For the text-containing cell, return its midpoint in [x, y] coordinate format. 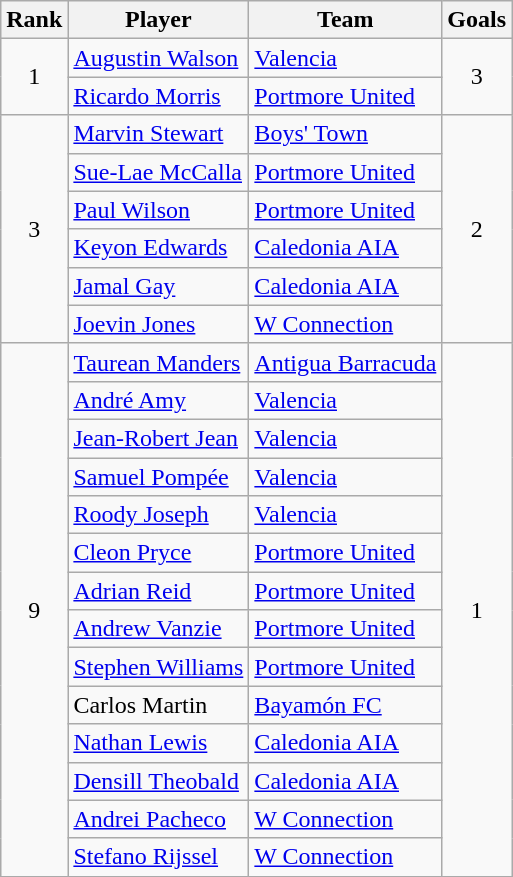
Bayamón FC [346, 705]
Stefano Rijssel [158, 857]
Andrew Vanzie [158, 629]
Rank [34, 20]
Goals [477, 20]
Densill Theobald [158, 781]
Nathan Lewis [158, 743]
Joevin Jones [158, 324]
Carlos Martin [158, 705]
André Amy [158, 400]
Roody Joseph [158, 515]
Jean-Robert Jean [158, 438]
Sue-Lae McCalla [158, 172]
Marvin Stewart [158, 134]
Ricardo Morris [158, 96]
Paul Wilson [158, 210]
Augustin Walson [158, 58]
Samuel Pompée [158, 477]
Team [346, 20]
Stephen Williams [158, 667]
Cleon Pryce [158, 553]
Boys' Town [346, 134]
Taurean Manders [158, 362]
Keyon Edwards [158, 248]
Jamal Gay [158, 286]
Adrian Reid [158, 591]
Andrei Pacheco [158, 819]
Antigua Barracuda [346, 362]
9 [34, 610]
Player [158, 20]
2 [477, 229]
